Determine the [x, y] coordinate at the center of the cell enclosing the given text.  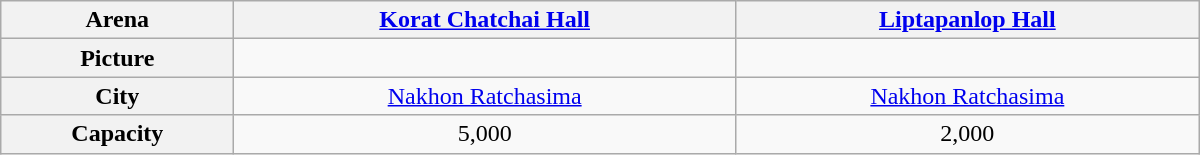
2,000 [967, 134]
5,000 [485, 134]
Picture [118, 58]
Korat Chatchai Hall [485, 20]
Capacity [118, 134]
City [118, 96]
Arena [118, 20]
Liptapanlop Hall [967, 20]
